Capture the cell that displays the provided text and extract its (x, y) central coordinate. 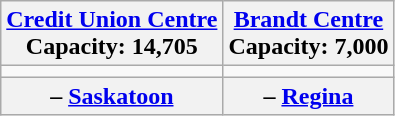
– Saskatoon (112, 96)
Credit Union CentreCapacity: 14,705 (112, 34)
– Regina (308, 96)
Brandt CentreCapacity: 7,000 (308, 34)
